Determine the [x, y] coordinate at the center of the cell enclosing the given text.  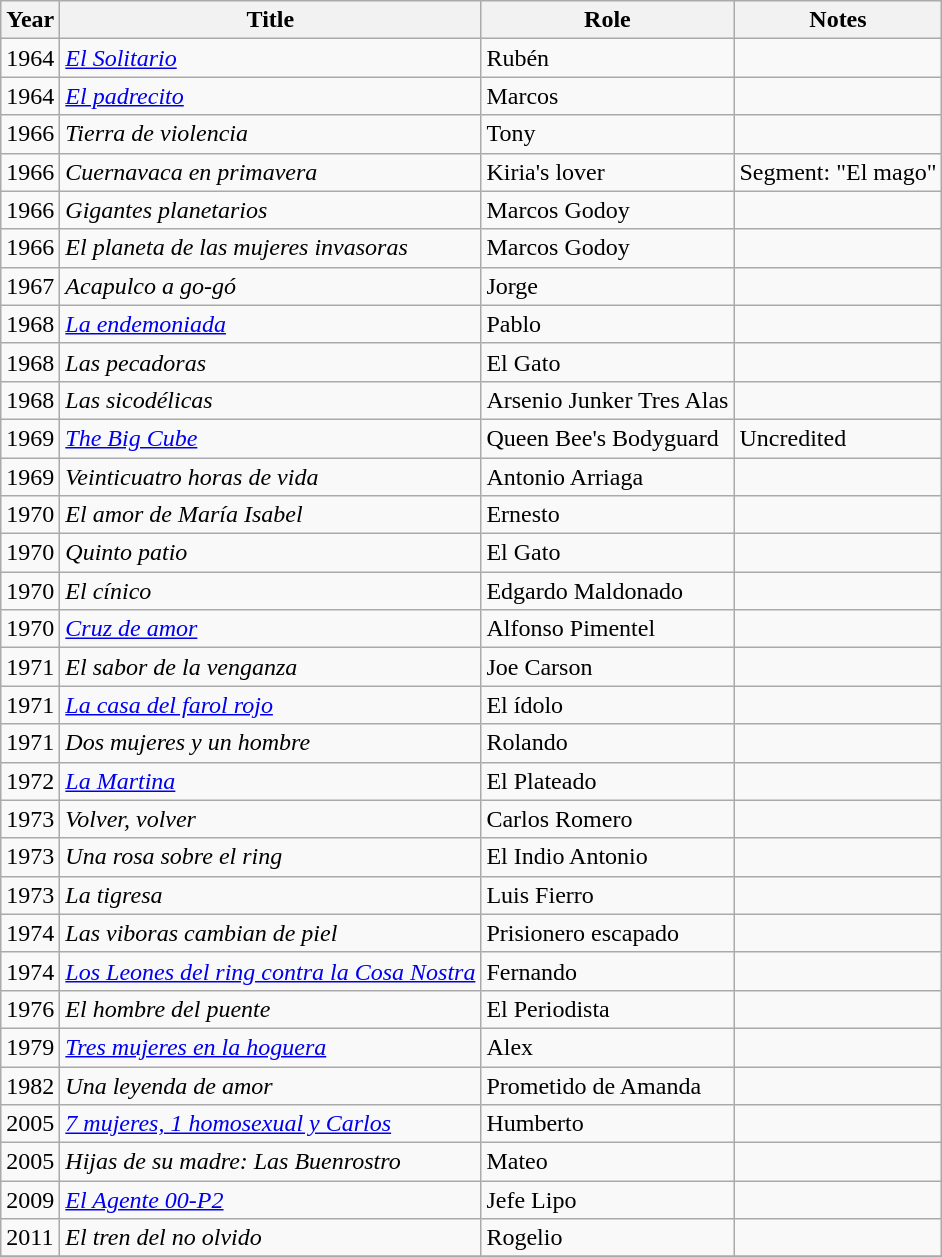
Prisionero escapado [608, 933]
7 mujeres, 1 homosexual y Carlos [270, 1124]
El Periodista [608, 1009]
Queen Bee's Bodyguard [608, 438]
Los Leones del ring contra la Cosa Nostra [270, 971]
Segment: "El mago" [838, 172]
Alfonso Pimentel [608, 629]
Una leyenda de amor [270, 1085]
Jorge [608, 286]
La Martina [270, 781]
Luis Fierro [608, 895]
Tony [608, 134]
Las sicodélicas [270, 400]
Cuernavaca en primavera [270, 172]
Las pecadoras [270, 362]
El ídolo [608, 705]
Notes [838, 20]
Uncredited [838, 438]
Prometido de Amanda [608, 1085]
1976 [30, 1009]
Veinticuatro horas de vida [270, 477]
Acapulco a go-gó [270, 286]
Dos mujeres y un hombre [270, 743]
Una rosa sobre el ring [270, 857]
Antonio Arriaga [608, 477]
Alex [608, 1047]
2011 [30, 1238]
Rogelio [608, 1238]
Quinto patio [270, 553]
El Agente 00-P2 [270, 1200]
Gigantes planetarios [270, 210]
El cínico [270, 591]
Carlos Romero [608, 819]
1967 [30, 286]
La endemoniada [270, 324]
1982 [30, 1085]
El hombre del puente [270, 1009]
Ernesto [608, 515]
Tres mujeres en la hoguera [270, 1047]
El Solitario [270, 58]
La tigresa [270, 895]
Humberto [608, 1124]
Title [270, 20]
Mateo [608, 1162]
Marcos [608, 96]
Cruz de amor [270, 629]
Edgardo Maldonado [608, 591]
Role [608, 20]
1972 [30, 781]
1979 [30, 1047]
El tren del no olvido [270, 1238]
El Plateado [608, 781]
Year [30, 20]
Rolando [608, 743]
La casa del farol rojo [270, 705]
El Indio Antonio [608, 857]
Volver, volver [270, 819]
The Big Cube [270, 438]
Kiria's lover [608, 172]
El sabor de la venganza [270, 667]
El planeta de las mujeres invasoras [270, 248]
Joe Carson [608, 667]
Fernando [608, 971]
Rubén [608, 58]
El padrecito [270, 96]
Pablo [608, 324]
Hijas de su madre: Las Buenrostro [270, 1162]
El amor de María Isabel [270, 515]
Las viboras cambian de piel [270, 933]
Tierra de violencia [270, 134]
Jefe Lipo [608, 1200]
2009 [30, 1200]
Arsenio Junker Tres Alas [608, 400]
